Extract the [X, Y] coordinate from the center of the cell holding the provided text.  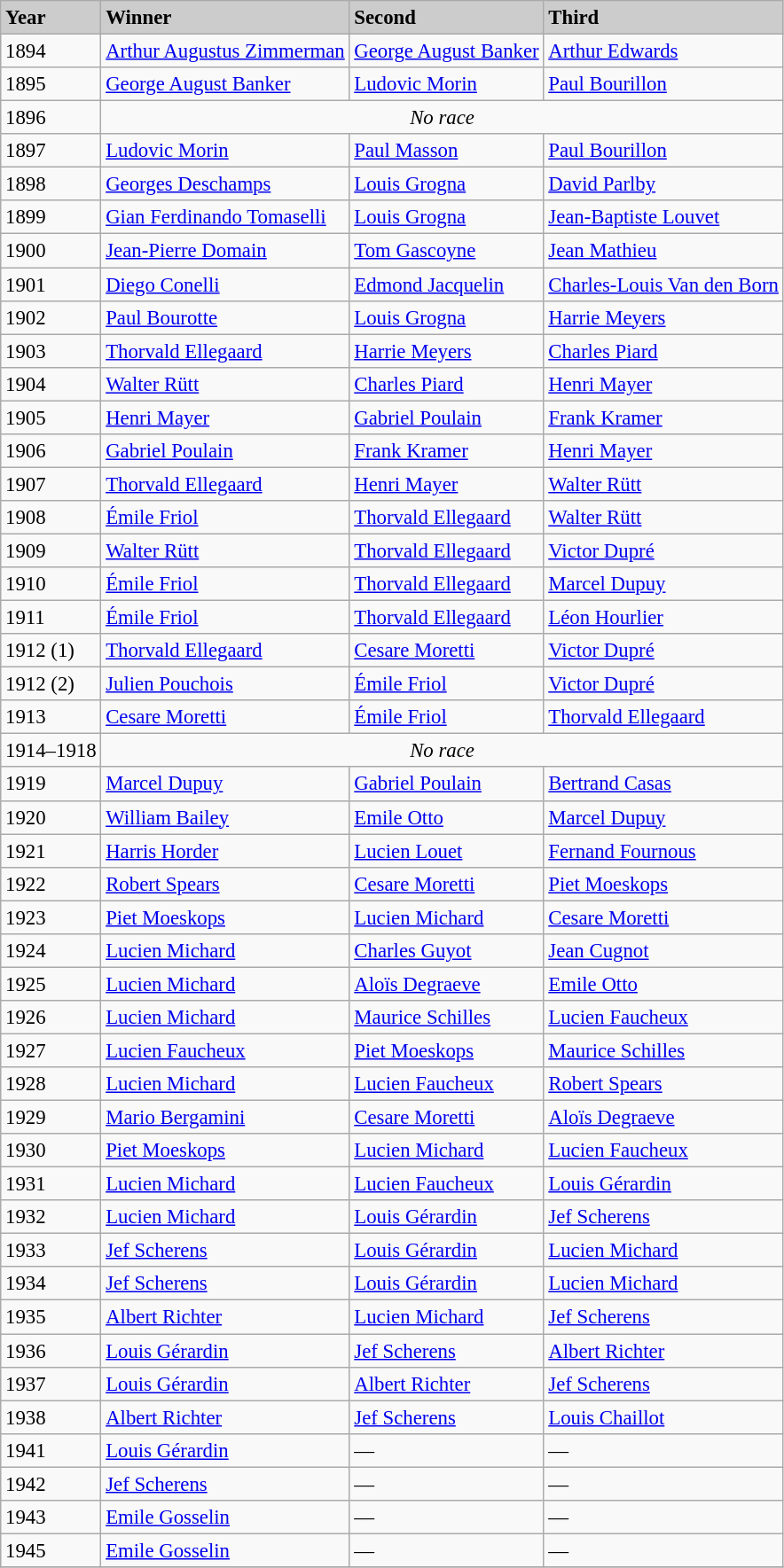
Year [51, 18]
Georges Deschamps [225, 184]
Tom Gascoyne [447, 251]
Bertrand Casas [663, 784]
Julien Pouchois [225, 684]
William Bailey [225, 817]
1932 [51, 1217]
1905 [51, 417]
1913 [51, 717]
1919 [51, 784]
David Parlby [663, 184]
Edmond Jacquelin [447, 285]
Winner [225, 18]
1908 [51, 518]
Second [447, 18]
Paul Bourotte [225, 317]
1901 [51, 285]
1934 [51, 1284]
Third [663, 18]
Gian Ferdinando Tomaselli [225, 217]
1904 [51, 384]
1900 [51, 251]
1920 [51, 817]
1898 [51, 184]
1911 [51, 618]
1902 [51, 317]
Paul Masson [447, 151]
1907 [51, 484]
Mario Bergamini [225, 1118]
1938 [51, 1417]
1928 [51, 1084]
1935 [51, 1317]
1906 [51, 451]
1914–1918 [51, 751]
Léon Hourlier [663, 618]
Arthur Augustus Zimmerman [225, 51]
1937 [51, 1384]
Louis Chaillot [663, 1417]
1896 [51, 118]
1922 [51, 884]
1921 [51, 851]
Jean-Pierre Domain [225, 251]
Charles Guyot [447, 951]
1931 [51, 1184]
1924 [51, 951]
1923 [51, 917]
1899 [51, 217]
Fernand Fournous [663, 851]
Jean Cugnot [663, 951]
Harris Horder [225, 851]
1943 [51, 1517]
1903 [51, 351]
1933 [51, 1251]
1927 [51, 1050]
1941 [51, 1450]
Jean-Baptiste Louvet [663, 217]
1926 [51, 1018]
1909 [51, 550]
1936 [51, 1351]
Diego Conelli [225, 285]
1895 [51, 84]
1925 [51, 984]
Jean Mathieu [663, 251]
1929 [51, 1118]
1912 (2) [51, 684]
1894 [51, 51]
Charles-Louis Van den Born [663, 285]
1942 [51, 1484]
1910 [51, 584]
1930 [51, 1151]
1912 (1) [51, 651]
Lucien Louet [447, 851]
Arthur Edwards [663, 51]
1897 [51, 151]
1945 [51, 1550]
